Output the [x, y] coordinate of the center of the cell containing the given text.  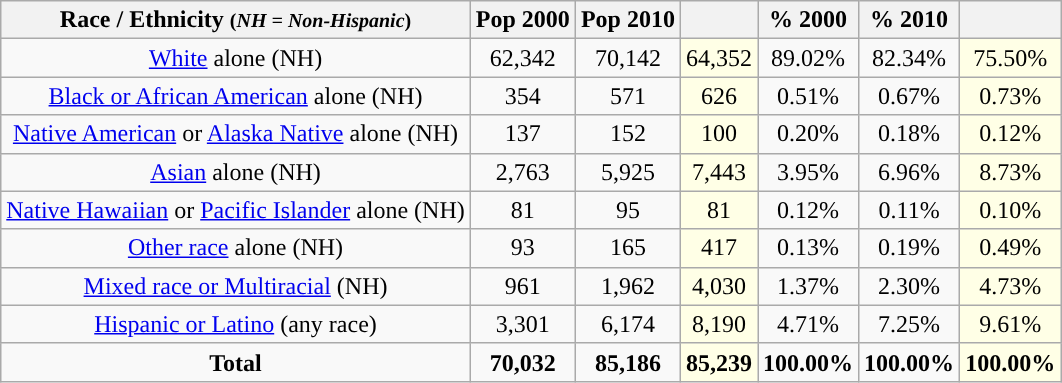
571 [628, 96]
White alone (NH) [236, 58]
Race / Ethnicity (NH = Non-Hispanic) [236, 20]
89.02% [808, 58]
3,301 [522, 324]
Native American or Alaska Native alone (NH) [236, 134]
93 [522, 248]
1,962 [628, 286]
82.34% [910, 58]
62,342 [522, 58]
961 [522, 286]
70,032 [522, 362]
0.20% [808, 134]
6,174 [628, 324]
85,186 [628, 362]
0.49% [1010, 248]
2.30% [910, 286]
4,030 [718, 286]
7.25% [910, 324]
4.71% [808, 324]
Other race alone (NH) [236, 248]
Pop 2000 [522, 20]
7,443 [718, 172]
1.37% [808, 286]
0.67% [910, 96]
75.50% [1010, 58]
Asian alone (NH) [236, 172]
% 2010 [910, 20]
3.95% [808, 172]
0.73% [1010, 96]
100 [718, 134]
165 [628, 248]
95 [628, 210]
0.19% [910, 248]
0.13% [808, 248]
85,239 [718, 362]
137 [522, 134]
417 [718, 248]
9.61% [1010, 324]
152 [628, 134]
8,190 [718, 324]
64,352 [718, 58]
354 [522, 96]
Mixed race or Multiracial (NH) [236, 286]
Total [236, 362]
% 2000 [808, 20]
70,142 [628, 58]
4.73% [1010, 286]
626 [718, 96]
Hispanic or Latino (any race) [236, 324]
Native Hawaiian or Pacific Islander alone (NH) [236, 210]
0.11% [910, 210]
Black or African American alone (NH) [236, 96]
8.73% [1010, 172]
0.10% [1010, 210]
0.51% [808, 96]
2,763 [522, 172]
Pop 2010 [628, 20]
5,925 [628, 172]
0.18% [910, 134]
6.96% [910, 172]
